Extract the (X, Y) coordinate from the center of the cell holding the provided text.  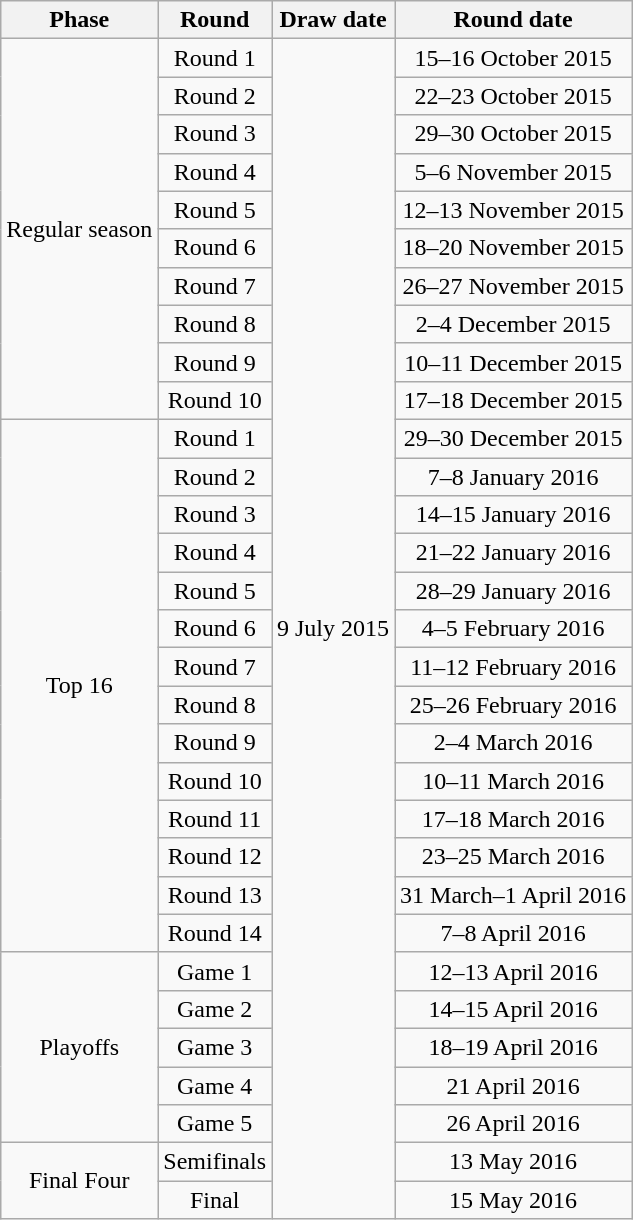
25–26 February 2016 (514, 705)
23–25 March 2016 (514, 857)
2–4 March 2016 (514, 743)
21 April 2016 (514, 1085)
17–18 March 2016 (514, 819)
15–16 October 2015 (514, 58)
7–8 April 2016 (514, 933)
Top 16 (80, 686)
5–6 November 2015 (514, 172)
Final Four (80, 1181)
28–29 January 2016 (514, 591)
31 March–1 April 2016 (514, 895)
11–12 February 2016 (514, 667)
Round date (514, 20)
18–20 November 2015 (514, 248)
Regular season (80, 230)
Final (215, 1200)
10–11 March 2016 (514, 781)
Game 4 (215, 1085)
7–8 January 2016 (514, 477)
Playoffs (80, 1047)
18–19 April 2016 (514, 1047)
Game 3 (215, 1047)
Round 11 (215, 819)
Round 13 (215, 895)
Round 12 (215, 857)
12–13 November 2015 (514, 210)
29–30 October 2015 (514, 134)
Semifinals (215, 1162)
Phase (80, 20)
Game 2 (215, 1009)
Round 14 (215, 933)
13 May 2016 (514, 1162)
14–15 April 2016 (514, 1009)
21–22 January 2016 (514, 553)
Game 5 (215, 1124)
9 July 2015 (334, 629)
14–15 January 2016 (514, 515)
26–27 November 2015 (514, 286)
Game 1 (215, 971)
17–18 December 2015 (514, 400)
4–5 February 2016 (514, 629)
29–30 December 2015 (514, 438)
10–11 December 2015 (514, 362)
26 April 2016 (514, 1124)
15 May 2016 (514, 1200)
2–4 December 2015 (514, 324)
Round (215, 20)
12–13 April 2016 (514, 971)
Draw date (334, 20)
22–23 October 2015 (514, 96)
